Search for the cell housing the specified text and yield its [x, y] center coordinate. 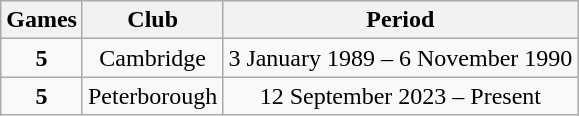
12 September 2023 – Present [400, 96]
Cambridge [152, 58]
Club [152, 20]
Peterborough [152, 96]
Period [400, 20]
Games [42, 20]
3 January 1989 – 6 November 1990 [400, 58]
